Extract the [X, Y] coordinate from the center of the cell holding the provided text.  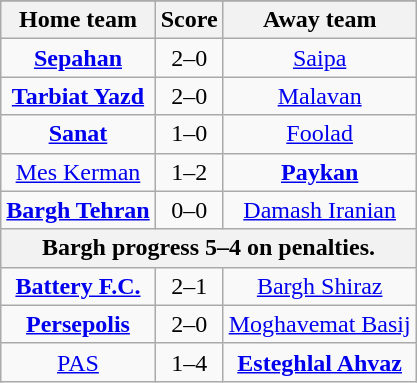
Bargh progress 5–4 on penalties. [208, 248]
Sanat [78, 134]
Foolad [320, 134]
1–4 [189, 362]
PAS [78, 362]
Away team [320, 20]
Paykan [320, 172]
Sepahan [78, 58]
Tarbiat Yazd [78, 96]
Persepolis [78, 324]
Mes Kerman [78, 172]
Moghavemat Basij [320, 324]
Saipa [320, 58]
Bargh Shiraz [320, 286]
Bargh Tehran [78, 210]
0–0 [189, 210]
1–2 [189, 172]
Score [189, 20]
Esteghlal Ahvaz [320, 362]
Home team [78, 20]
Damash Iranian [320, 210]
2–1 [189, 286]
Malavan [320, 96]
1–0 [189, 134]
Battery F.C. [78, 286]
